Provide the (x, y) coordinate of the cell's center where the given text is located.  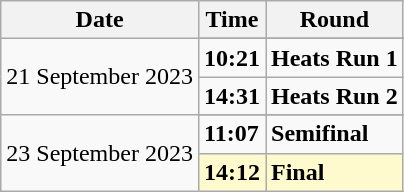
Time (232, 20)
Date (100, 20)
Heats Run 2 (335, 96)
14:12 (232, 172)
21 September 2023 (100, 77)
14:31 (232, 96)
23 September 2023 (100, 153)
Heats Run 1 (335, 58)
Semifinal (335, 134)
Round (335, 20)
10:21 (232, 58)
11:07 (232, 134)
Final (335, 172)
